Identify which cell holds the provided text, then report its (X, Y) central coordinate. 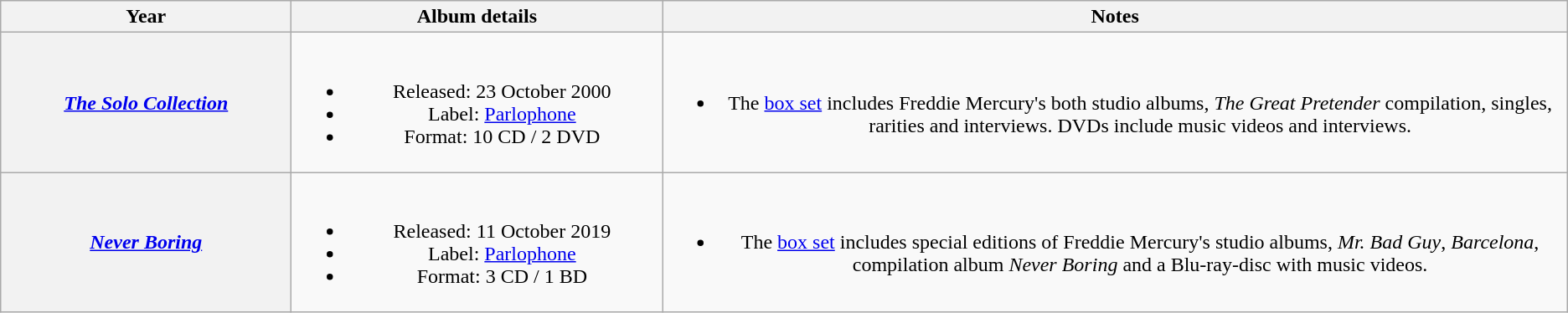
Year (146, 17)
The Solo Collection (146, 102)
Album details (477, 17)
Notes (1115, 17)
Released: 23 October 2000Label: ParlophoneFormat: 10 CD / 2 DVD (477, 102)
Released: 11 October 2019Label: ParlophoneFormat: 3 CD / 1 BD (477, 243)
Never Boring (146, 243)
